From the cell containing the given text, extract its center point as (x, y) coordinate. 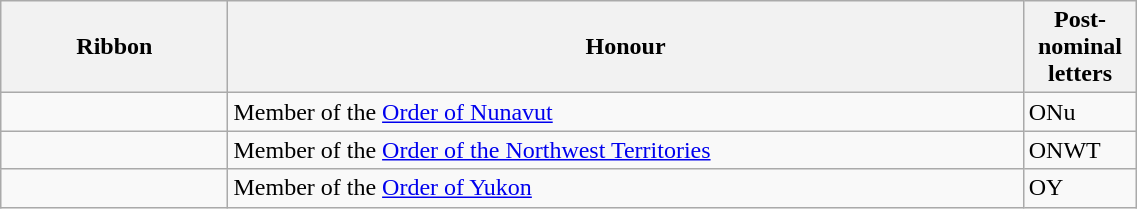
Member of the Order of Nunavut (626, 112)
Ribbon (114, 47)
Member of the Order of the Northwest Territories (626, 150)
ONu (1080, 112)
Post-nominal letters (1080, 47)
Member of the Order of Yukon (626, 188)
ONWT (1080, 150)
Honour (626, 47)
OY (1080, 188)
